Pinpoint the cell where the given text exists, returning its (X, Y) midpoint coordinate. 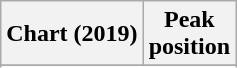
Peakposition (189, 34)
Chart (2019) (72, 34)
